Detect which cell encompasses the target text, then output its (x, y) center coordinate. 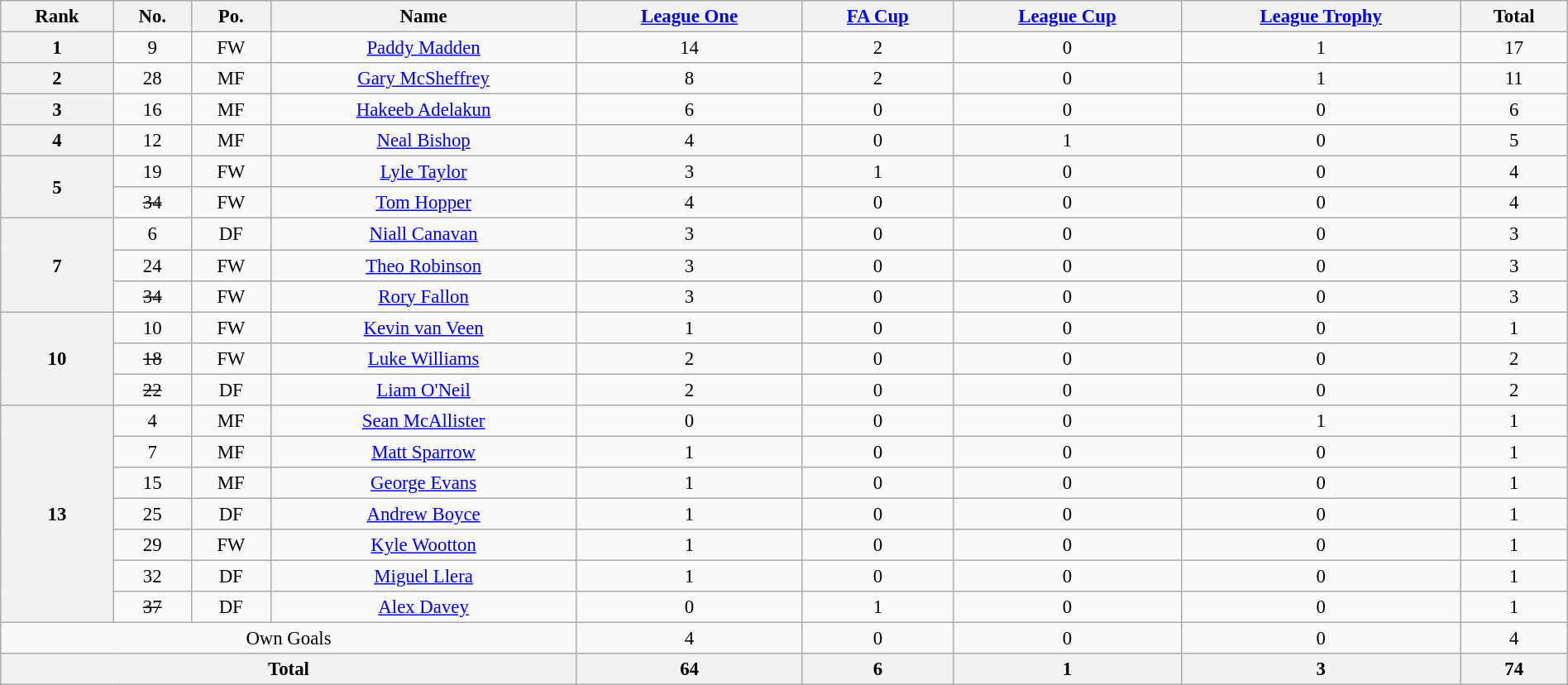
Kevin van Veen (423, 328)
37 (152, 607)
Kyle Wootton (423, 545)
17 (1513, 48)
Lyle Taylor (423, 172)
Niall Canavan (423, 234)
13 (57, 515)
League One (690, 17)
Hakeeb Adelakun (423, 110)
16 (152, 110)
Matt Sparrow (423, 452)
14 (690, 48)
Paddy Madden (423, 48)
9 (152, 48)
League Cup (1068, 17)
Alex Davey (423, 607)
11 (1513, 79)
Sean McAllister (423, 421)
Neal Bishop (423, 141)
Rank (57, 17)
18 (152, 358)
25 (152, 514)
74 (1513, 669)
Gary McSheffrey (423, 79)
Andrew Boyce (423, 514)
19 (152, 172)
Name (423, 17)
15 (152, 483)
No. (152, 17)
League Trophy (1321, 17)
Miguel Llera (423, 577)
64 (690, 669)
Po. (231, 17)
32 (152, 577)
28 (152, 79)
Own Goals (289, 639)
8 (690, 79)
Rory Fallon (423, 296)
George Evans (423, 483)
Luke Williams (423, 358)
24 (152, 266)
Theo Robinson (423, 266)
29 (152, 545)
Tom Hopper (423, 203)
FA Cup (878, 17)
12 (152, 141)
22 (152, 390)
Liam O'Neil (423, 390)
